Determine the (x, y) coordinate at the center of the cell enclosing the given text.  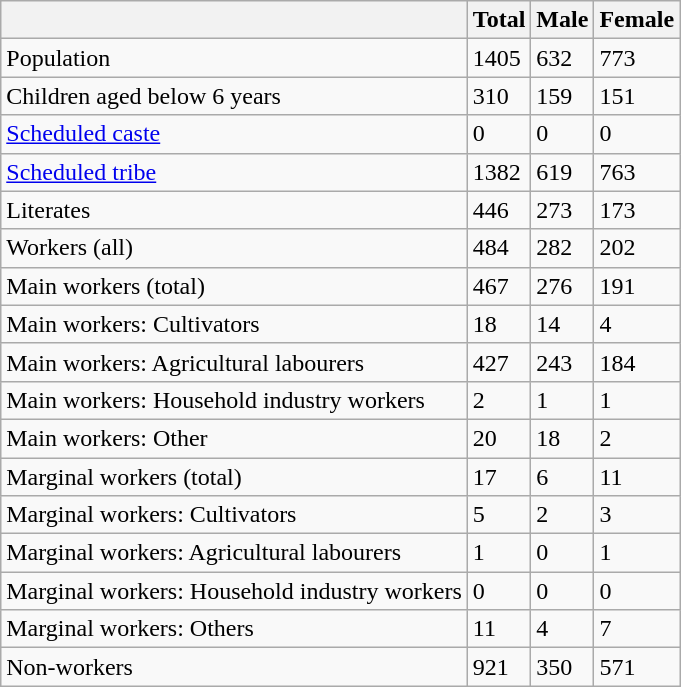
Workers (all) (234, 248)
282 (562, 248)
Main workers (total) (234, 286)
571 (637, 667)
773 (637, 58)
921 (499, 667)
619 (562, 172)
Marginal workers: Household industry workers (234, 591)
6 (562, 477)
Male (562, 20)
17 (499, 477)
Total (499, 20)
Non-workers (234, 667)
243 (562, 362)
3 (637, 515)
159 (562, 96)
632 (562, 58)
Children aged below 6 years (234, 96)
Population (234, 58)
Literates (234, 210)
Main workers: Agricultural labourers (234, 362)
Scheduled caste (234, 134)
Female (637, 20)
1405 (499, 58)
446 (499, 210)
273 (562, 210)
20 (499, 438)
Main workers: Household industry workers (234, 400)
310 (499, 96)
Scheduled tribe (234, 172)
Marginal workers: Agricultural labourers (234, 553)
7 (637, 629)
484 (499, 248)
184 (637, 362)
Marginal workers (total) (234, 477)
276 (562, 286)
Main workers: Other (234, 438)
350 (562, 667)
Main workers: Cultivators (234, 324)
427 (499, 362)
202 (637, 248)
173 (637, 210)
467 (499, 286)
Marginal workers: Cultivators (234, 515)
Marginal workers: Others (234, 629)
1382 (499, 172)
14 (562, 324)
763 (637, 172)
151 (637, 96)
191 (637, 286)
5 (499, 515)
